For the text-containing cell, return its midpoint in [x, y] coordinate format. 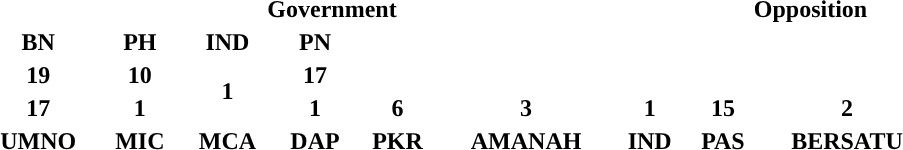
15 [723, 108]
6 [398, 108]
3 [526, 108]
17 [316, 75]
IND [228, 42]
PN [316, 42]
PH [140, 42]
10 [140, 75]
